Extract the (X, Y) coordinate from the center of the cell holding the provided text.  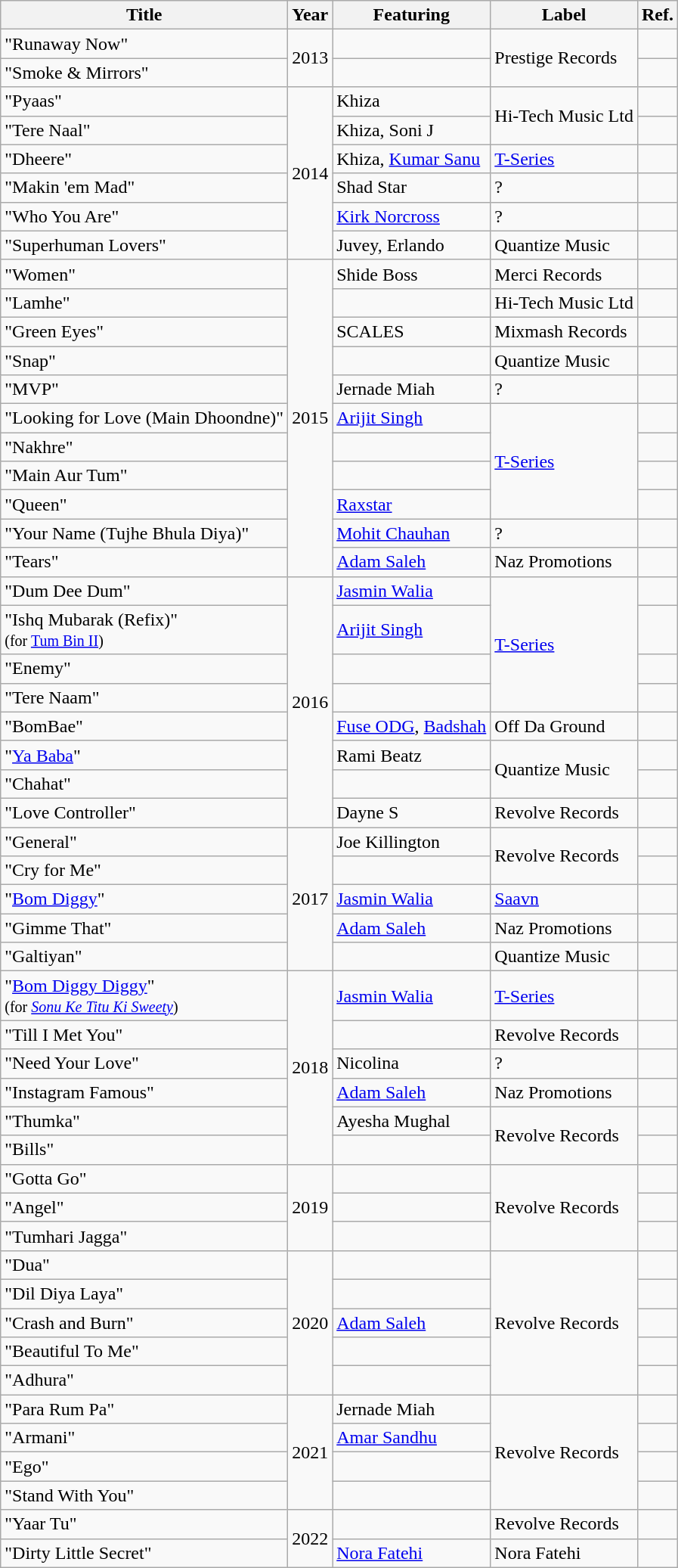
"Makin 'em Mad" (144, 188)
Khiza (411, 101)
"Women" (144, 274)
2016 (310, 702)
Mohit Chauhan (411, 533)
"MVP" (144, 390)
"Smoke & Mirrors" (144, 73)
"Tears" (144, 562)
Raxstar (411, 505)
Juvey, Erlando (411, 245)
2021 (310, 1452)
"Beautiful To Me" (144, 1352)
Shide Boss (411, 274)
"Need Your Love" (144, 1063)
"Adhura" (144, 1380)
2020 (310, 1322)
Rami Beatz (411, 755)
"Galtiyan" (144, 957)
Mixmash Records (564, 331)
"Bom Diggy" (144, 899)
"Superhuman Lovers" (144, 245)
"Main Aur Tum" (144, 476)
"Till I Met You" (144, 1035)
"Instagram Famous" (144, 1092)
"Armani" (144, 1438)
"Dheere" (144, 159)
"Nakhre" (144, 447)
Khiza, Soni J (411, 130)
Label (564, 15)
Shad Star (411, 188)
"Enemy" (144, 669)
2017 (310, 899)
"BomBae" (144, 726)
Title (144, 15)
"Bom Diggy Diggy" (for Sonu Ke Titu Ki Sweety) (144, 995)
"Dum Dee Dum" (144, 591)
Ref. (658, 15)
2013 (310, 58)
"Tere Naal" (144, 130)
"Snap" (144, 361)
Saavn (564, 899)
Dayne S (411, 812)
"Queen" (144, 505)
"Dirty Little Secret" (144, 1553)
Khiza, Kumar Sanu (411, 159)
Prestige Records (564, 58)
"Gotta Go" (144, 1178)
"Crash and Burn" (144, 1323)
"Looking for Love (Main Dhoondne)" (144, 418)
"Lamhe" (144, 303)
"Who You Are" (144, 216)
"Angel" (144, 1207)
"Stand With You" (144, 1495)
"Love Controller" (144, 812)
2019 (310, 1207)
"Cry for Me" (144, 871)
"Tere Naam" (144, 697)
SCALES (411, 331)
Featuring (411, 15)
Off Da Ground (564, 726)
2015 (310, 418)
"Dil Diya Laya" (144, 1293)
"Pyaas" (144, 101)
"Yaar Tu" (144, 1524)
Joe Killington (411, 842)
"Dua" (144, 1265)
"Your Name (Tujhe Bhula Diya)" (144, 533)
2018 (310, 1068)
"Bills" (144, 1150)
Merci Records (564, 274)
"Chahat" (144, 784)
"Green Eyes" (144, 331)
Year (310, 15)
Kirk Norcross (411, 216)
Nicolina (411, 1063)
Amar Sandhu (411, 1438)
Fuse ODG, Badshah (411, 726)
"Para Rum Pa" (144, 1409)
"Gimme That" (144, 928)
"Tumhari Jagga" (144, 1236)
"Ego" (144, 1467)
"Ya Baba" (144, 755)
"Thumka" (144, 1121)
2022 (310, 1539)
"Ishq Mubarak (Refix)" (for Tum Bin II) (144, 629)
Ayesha Mughal (411, 1121)
"General" (144, 842)
2014 (310, 173)
"Runaway Now" (144, 44)
